Output the (x, y) coordinate of the center of the cell containing the given text.  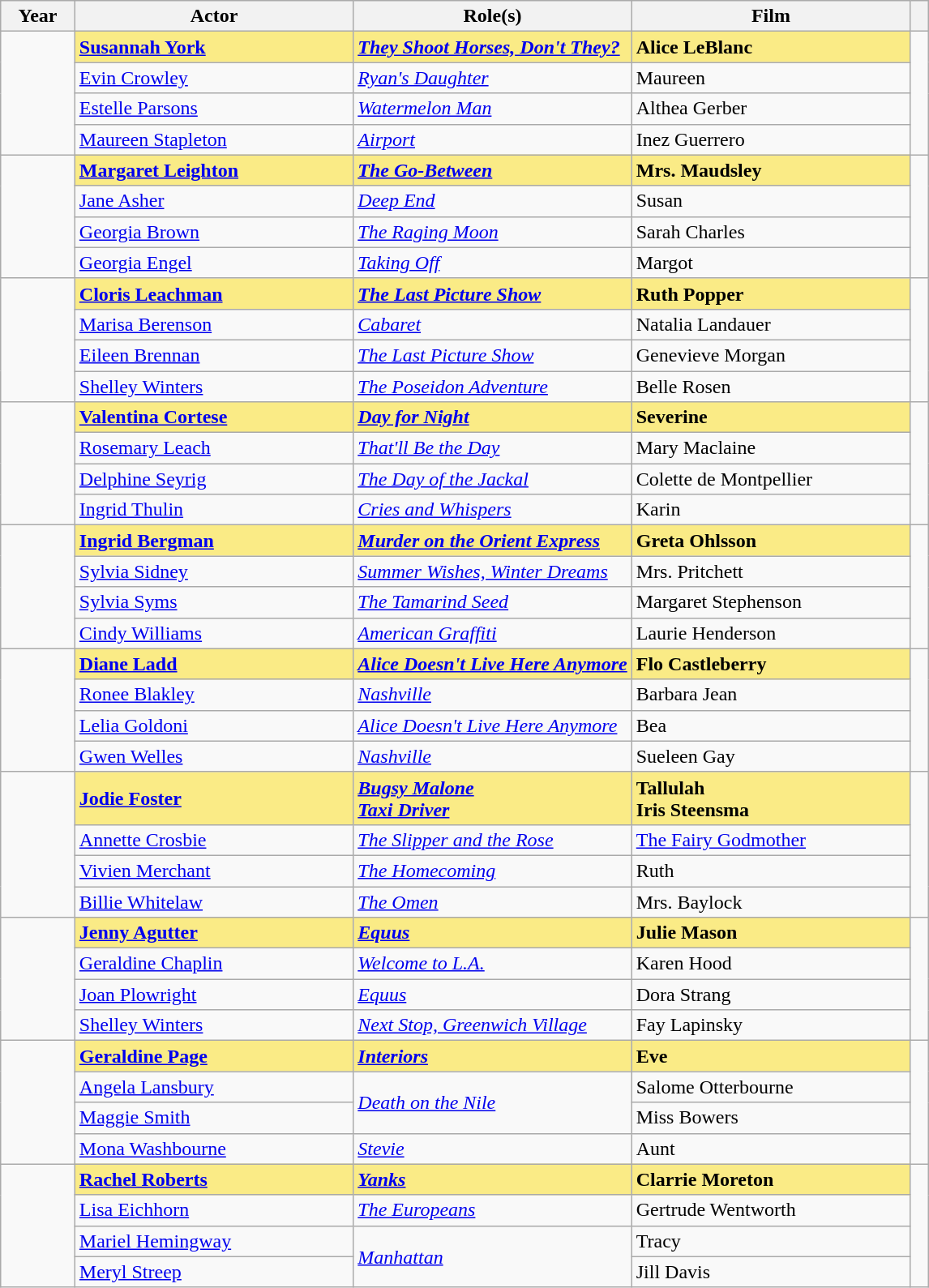
Angela Lansbury (214, 1087)
Cindy Williams (214, 633)
Maggie Smith (214, 1118)
Billie Whitelaw (214, 902)
Margot (770, 263)
American Graffiti (493, 633)
Miss Bowers (770, 1118)
Ingrid Thulin (214, 510)
Flo Castleberry (770, 664)
Stevie (493, 1149)
Gertrude Wentworth (770, 1210)
Margaret Stephenson (770, 602)
Rachel Roberts (214, 1179)
Watermelon Man (493, 109)
Tallulah Iris Steensma (770, 798)
Lelia Goldoni (214, 725)
Maureen (770, 78)
The Homecoming (493, 871)
Eve (770, 1056)
Ronee Blakley (214, 695)
Deep End (493, 201)
The Europeans (493, 1210)
They Shoot Horses, Don't They? (493, 47)
Fay Lapinsky (770, 1025)
Cries and Whispers (493, 510)
Maureen Stapleton (214, 139)
Vivien Merchant (214, 871)
Colette de Montpellier (770, 479)
Margaret Leighton (214, 170)
The Poseidon Adventure (493, 387)
Interiors (493, 1056)
Eileen Brennan (214, 355)
Rosemary Leach (214, 448)
Karen Hood (770, 964)
Yanks (493, 1179)
Jodie Foster (214, 798)
Day for Night (493, 417)
Manhattan (493, 1256)
Sylvia Sidney (214, 571)
Natalia Landauer (770, 324)
Bea (770, 725)
Althea Gerber (770, 109)
The Day of the Jackal (493, 479)
Valentina Cortese (214, 417)
Genevieve Morgan (770, 355)
Summer Wishes, Winter Dreams (493, 571)
Film (770, 16)
Bugsy Malone Taxi Driver (493, 798)
The Go-Between (493, 170)
Mary Maclaine (770, 448)
Death on the Nile (493, 1102)
Mrs. Maudsley (770, 170)
That'll Be the Day (493, 448)
The Fairy Godmother (770, 840)
Aunt (770, 1149)
Evin Crowley (214, 78)
Alice LeBlanc (770, 47)
Marisa Berenson (214, 324)
The Slipper and the Rose (493, 840)
Actor (214, 16)
Geraldine Chaplin (214, 964)
The Omen (493, 902)
Sylvia Syms (214, 602)
Greta Ohlsson (770, 541)
Tracy (770, 1241)
Next Stop, Greenwich Village (493, 1025)
Mrs. Baylock (770, 902)
The Tamarind Seed (493, 602)
Jenny Agutter (214, 933)
Ryan's Daughter (493, 78)
Susan (770, 201)
Georgia Brown (214, 232)
Susannah York (214, 47)
Salome Otterbourne (770, 1087)
Severine (770, 417)
Mrs. Pritchett (770, 571)
Geraldine Page (214, 1056)
Sueleen Gay (770, 756)
Jill Davis (770, 1272)
Jane Asher (214, 201)
Ruth Popper (770, 293)
Year (38, 16)
Mariel Hemingway (214, 1241)
Murder on the Orient Express (493, 541)
Ingrid Bergman (214, 541)
Diane Ladd (214, 664)
Barbara Jean (770, 695)
Sarah Charles (770, 232)
Cloris Leachman (214, 293)
Belle Rosen (770, 387)
Annette Crosbie (214, 840)
Cabaret (493, 324)
Georgia Engel (214, 263)
Ruth (770, 871)
Welcome to L.A. (493, 964)
Inez Guerrero (770, 139)
Laurie Henderson (770, 633)
Julie Mason (770, 933)
Meryl Streep (214, 1272)
Delphine Seyrig (214, 479)
Karin (770, 510)
Taking Off (493, 263)
Role(s) (493, 16)
Gwen Welles (214, 756)
Estelle Parsons (214, 109)
Joan Plowright (214, 995)
Dora Strang (770, 995)
Clarrie Moreton (770, 1179)
Lisa Eichhorn (214, 1210)
The Raging Moon (493, 232)
Mona Washbourne (214, 1149)
Airport (493, 139)
